From the cell containing the given text, extract its center point as (x, y) coordinate. 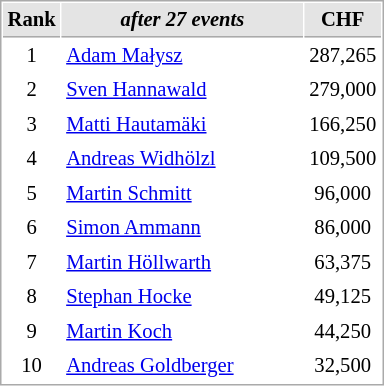
7 (32, 262)
Martin Koch (183, 332)
after 27 events (183, 20)
63,375 (343, 262)
3 (32, 124)
Andreas Widhölzl (183, 158)
166,250 (343, 124)
6 (32, 228)
CHF (343, 20)
Martin Schmitt (183, 194)
44,250 (343, 332)
9 (32, 332)
5 (32, 194)
49,125 (343, 296)
2 (32, 90)
8 (32, 296)
Simon Ammann (183, 228)
Rank (32, 20)
Andreas Goldberger (183, 366)
Martin Höllwarth (183, 262)
287,265 (343, 56)
279,000 (343, 90)
86,000 (343, 228)
109,500 (343, 158)
96,000 (343, 194)
Matti Hautamäki (183, 124)
Stephan Hocke (183, 296)
Adam Małysz (183, 56)
32,500 (343, 366)
Sven Hannawald (183, 90)
1 (32, 56)
4 (32, 158)
10 (32, 366)
